Provide the (x, y) coordinate of the cell's center where the given text is located.  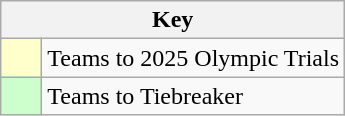
Teams to Tiebreaker (194, 96)
Teams to 2025 Olympic Trials (194, 58)
Key (173, 20)
